Detect which cell encompasses the target text, then output its (x, y) center coordinate. 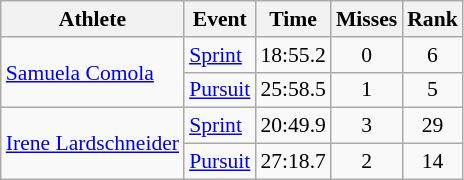
Event (220, 19)
0 (366, 55)
18:55.2 (292, 55)
Time (292, 19)
6 (432, 55)
27:18.7 (292, 162)
3 (366, 126)
5 (432, 90)
29 (432, 126)
Samuela Comola (92, 72)
14 (432, 162)
2 (366, 162)
20:49.9 (292, 126)
Athlete (92, 19)
25:58.5 (292, 90)
1 (366, 90)
Irene Lardschneider (92, 144)
Misses (366, 19)
Rank (432, 19)
